Find where the given text appears and provide that cell's center as (x, y) coordinate. 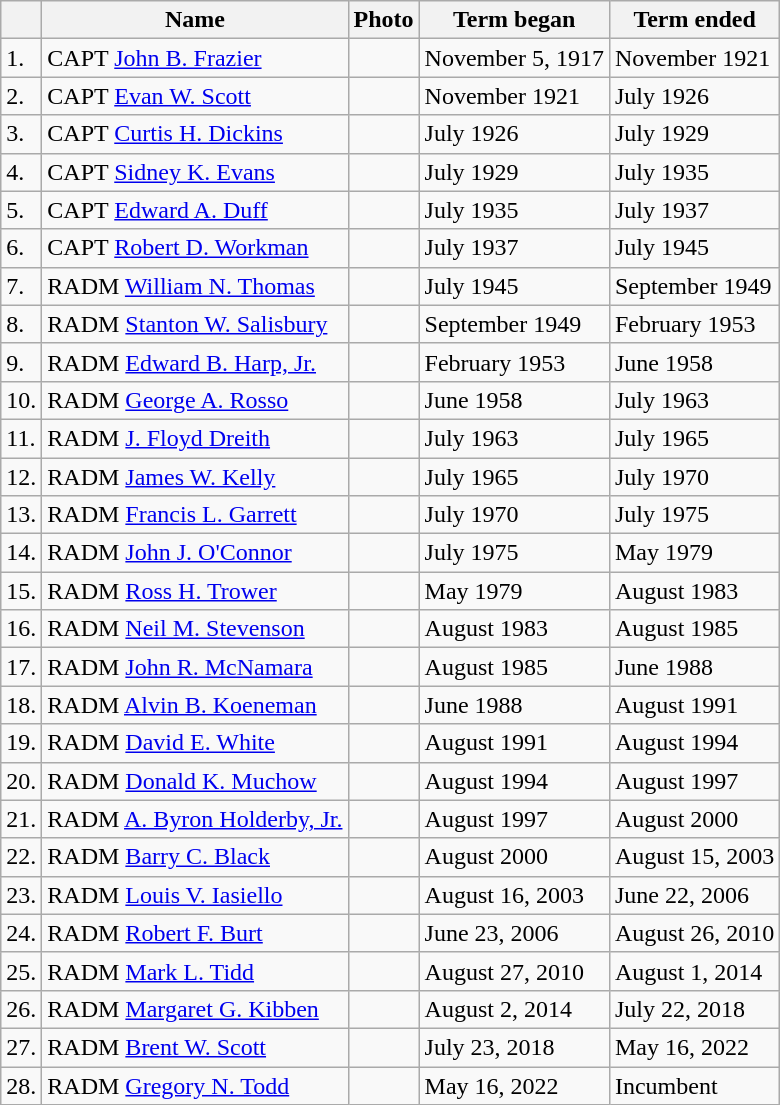
RADM Gregory N. Todd (195, 1085)
RADM John R. McNamara (195, 667)
26. (22, 1009)
8. (22, 324)
CAPT Edward A. Duff (195, 210)
Photo (384, 20)
2. (22, 96)
RADM Mark L. Tidd (195, 971)
August 26, 2010 (694, 933)
RADM Ross H. Trower (195, 591)
4. (22, 172)
July 22, 2018 (694, 1009)
20. (22, 781)
21. (22, 819)
Term ended (694, 20)
CAPT Evan W. Scott (195, 96)
RADM Robert F. Burt (195, 933)
7. (22, 286)
RADM David E. White (195, 743)
RADM Neil M. Stevenson (195, 629)
RADM Margaret G. Kibben (195, 1009)
22. (22, 857)
RADM Barry C. Black (195, 857)
27. (22, 1047)
5. (22, 210)
15. (22, 591)
July 23, 2018 (514, 1047)
June 22, 2006 (694, 895)
CAPT Curtis H. Dickins (195, 134)
Incumbent (694, 1085)
24. (22, 933)
RADM Brent W. Scott (195, 1047)
RADM George A. Rosso (195, 400)
RADM Edward B. Harp, Jr. (195, 362)
6. (22, 248)
17. (22, 667)
June 23, 2006 (514, 933)
RADM Louis V. Iasiello (195, 895)
RADM John J. O'Connor (195, 553)
19. (22, 743)
CAPT Sidney K. Evans (195, 172)
1. (22, 58)
9. (22, 362)
August 1, 2014 (694, 971)
16. (22, 629)
August 15, 2003 (694, 857)
18. (22, 705)
RADM William N. Thomas (195, 286)
Name (195, 20)
Term began (514, 20)
11. (22, 438)
CAPT John B. Frazier (195, 58)
August 27, 2010 (514, 971)
November 5, 1917 (514, 58)
CAPT Robert D. Workman (195, 248)
RADM A. Byron Holderby, Jr. (195, 819)
28. (22, 1085)
RADM Donald K. Muchow (195, 781)
25. (22, 971)
August 16, 2003 (514, 895)
RADM J. Floyd Dreith (195, 438)
12. (22, 477)
3. (22, 134)
RADM Francis L. Garrett (195, 515)
RADM James W. Kelly (195, 477)
10. (22, 400)
14. (22, 553)
23. (22, 895)
13. (22, 515)
RADM Stanton W. Salisbury (195, 324)
RADM Alvin B. Koeneman (195, 705)
August 2, 2014 (514, 1009)
